Determine the (x, y) coordinate at the center of the cell enclosing the given text.  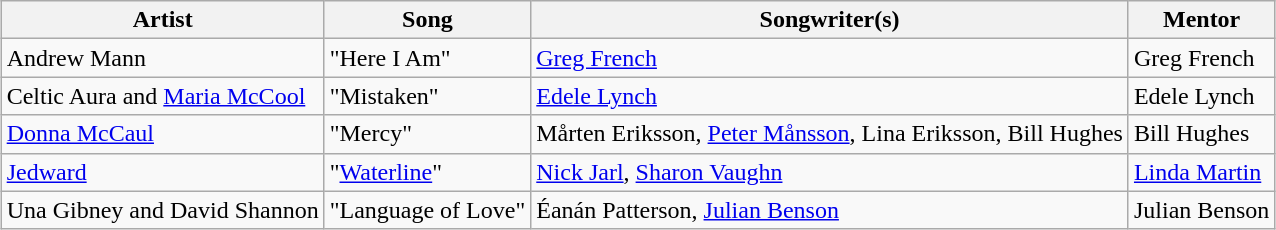
Celtic Aura and Maria McCool (162, 96)
Artist (162, 20)
"Language of Love" (428, 210)
Una Gibney and David Shannon (162, 210)
"Mistaken" (428, 96)
"Mercy" (428, 134)
Éanán Patterson, Julian Benson (830, 210)
Mårten Eriksson, Peter Månsson, Lina Eriksson, Bill Hughes (830, 134)
Song (428, 20)
Andrew Mann (162, 58)
Julian Benson (1201, 210)
Songwriter(s) (830, 20)
Mentor (1201, 20)
Jedward (162, 172)
"Waterline" (428, 172)
Linda Martin (1201, 172)
Donna McCaul (162, 134)
Bill Hughes (1201, 134)
Nick Jarl, Sharon Vaughn (830, 172)
"Here I Am" (428, 58)
